Search for the cell housing the specified text and yield its (x, y) center coordinate. 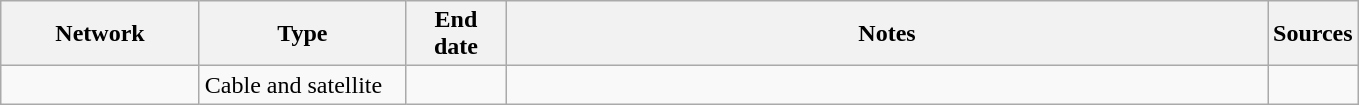
End date (456, 34)
Notes (886, 34)
Sources (1314, 34)
Network (100, 34)
Type (302, 34)
Cable and satellite (302, 85)
